Locate the cell with the specified text and output its [x, y] center coordinate. 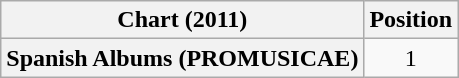
Position [411, 20]
Spanish Albums (PROMUSICAE) [182, 58]
Chart (2011) [182, 20]
1 [411, 58]
